Return [x, y] of the center of cell containing provided text 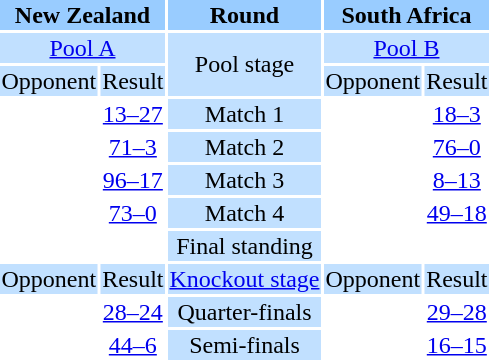
Pool stage [244, 64]
13–27 [133, 114]
Pool A [82, 48]
71–3 [133, 147]
8–13 [457, 180]
Knockout stage [244, 279]
49–18 [457, 213]
28–24 [133, 312]
96–17 [133, 180]
Semi-finals [244, 345]
New Zealand [82, 15]
44–6 [133, 345]
73–0 [133, 213]
Match 3 [244, 180]
29–28 [457, 312]
Match 2 [244, 147]
Match 4 [244, 213]
Quarter-finals [244, 312]
Pool B [406, 48]
16–15 [457, 345]
Round [244, 15]
Final standing [244, 246]
South Africa [406, 15]
76–0 [457, 147]
18–3 [457, 114]
Match 1 [244, 114]
